Identify which cell holds the provided text, then report its [X, Y] central coordinate. 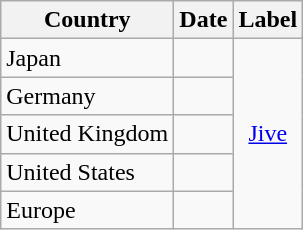
Japan [88, 58]
Label [268, 20]
United States [88, 172]
Country [88, 20]
Europe [88, 210]
Germany [88, 96]
Jive [268, 134]
United Kingdom [88, 134]
Date [204, 20]
